From the cell containing the given text, extract its center point as (x, y) coordinate. 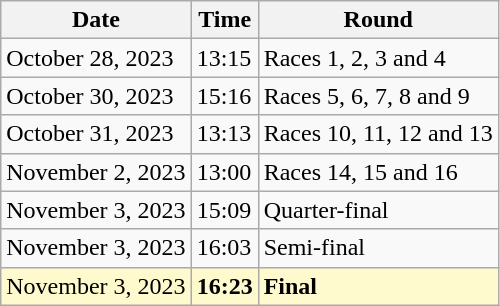
16:03 (224, 248)
Races 1, 2, 3 and 4 (378, 58)
13:13 (224, 134)
Round (378, 20)
13:00 (224, 172)
October 28, 2023 (96, 58)
Final (378, 286)
Races 5, 6, 7, 8 and 9 (378, 96)
15:16 (224, 96)
16:23 (224, 286)
Date (96, 20)
13:15 (224, 58)
October 30, 2023 (96, 96)
Races 10, 11, 12 and 13 (378, 134)
Semi-final (378, 248)
Races 14, 15 and 16 (378, 172)
November 2, 2023 (96, 172)
October 31, 2023 (96, 134)
Quarter-final (378, 210)
15:09 (224, 210)
Time (224, 20)
